Output the (x, y) coordinate of the center of the cell containing the given text.  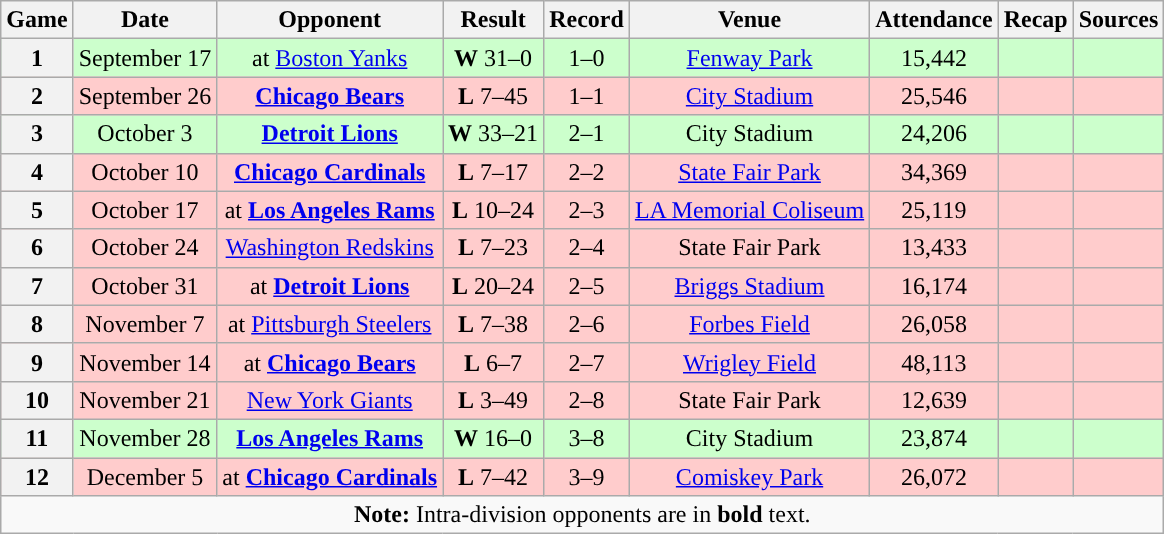
L 7–38 (494, 324)
9 (37, 362)
October 10 (145, 172)
26,058 (934, 324)
Los Angeles Rams (330, 438)
13,433 (934, 248)
LA Memorial Coliseum (749, 210)
L 6–7 (494, 362)
2–7 (587, 362)
November 14 (145, 362)
Note: Intra-division opponents are in bold text. (582, 515)
at Detroit Lions (330, 286)
12,639 (934, 400)
Chicago Bears (330, 96)
October 17 (145, 210)
2–3 (587, 210)
Attendance (934, 20)
5 (37, 210)
Game (37, 20)
December 5 (145, 477)
L 7–17 (494, 172)
November 7 (145, 324)
at Los Angeles Rams (330, 210)
Date (145, 20)
11 (37, 438)
L 20–24 (494, 286)
48,113 (934, 362)
2–6 (587, 324)
2–8 (587, 400)
Briggs Stadium (749, 286)
1 (37, 58)
Washington Redskins (330, 248)
3 (37, 134)
Result (494, 20)
November 21 (145, 400)
at Pittsburgh Steelers (330, 324)
L 7–23 (494, 248)
October 3 (145, 134)
3–8 (587, 438)
October 31 (145, 286)
7 (37, 286)
Fenway Park (749, 58)
12 (37, 477)
1–1 (587, 96)
W 33–21 (494, 134)
Chicago Cardinals (330, 172)
Comiskey Park (749, 477)
16,174 (934, 286)
2–4 (587, 248)
2–5 (587, 286)
L 7–45 (494, 96)
25,119 (934, 210)
September 17 (145, 58)
Venue (749, 20)
L 7–42 (494, 477)
6 (37, 248)
10 (37, 400)
Detroit Lions (330, 134)
W 16–0 (494, 438)
New York Giants (330, 400)
Wrigley Field (749, 362)
24,206 (934, 134)
W 31–0 (494, 58)
4 (37, 172)
1–0 (587, 58)
Sources (1118, 20)
8 (37, 324)
November 28 (145, 438)
L 3–49 (494, 400)
at Boston Yanks (330, 58)
L 10–24 (494, 210)
26,072 (934, 477)
Forbes Field (749, 324)
September 26 (145, 96)
2–2 (587, 172)
at Chicago Cardinals (330, 477)
25,546 (934, 96)
2 (37, 96)
Recap (1036, 20)
23,874 (934, 438)
2–1 (587, 134)
15,442 (934, 58)
October 24 (145, 248)
at Chicago Bears (330, 362)
Opponent (330, 20)
3–9 (587, 477)
34,369 (934, 172)
Record (587, 20)
